Detect which cell encompasses the target text, then output its [x, y] center coordinate. 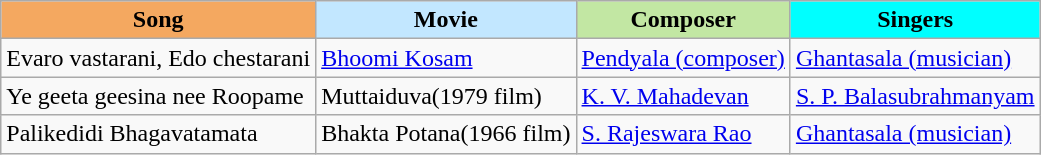
Evaro vastarani, Edo chestarani [158, 58]
Bhoomi Kosam [446, 58]
Singers [915, 20]
S. P. Balasubrahmanyam [915, 96]
Movie [446, 20]
Bhakta Potana(1966 film) [446, 134]
Composer [683, 20]
S. Rajeswara Rao [683, 134]
Ye geeta geesina nee Roopame [158, 96]
K. V. Mahadevan [683, 96]
Pendyala (composer) [683, 58]
Muttaiduva(1979 film) [446, 96]
Song [158, 20]
Palikedidi Bhagavatamata [158, 134]
